Detect which cell encompasses the target text, then output its (X, Y) center coordinate. 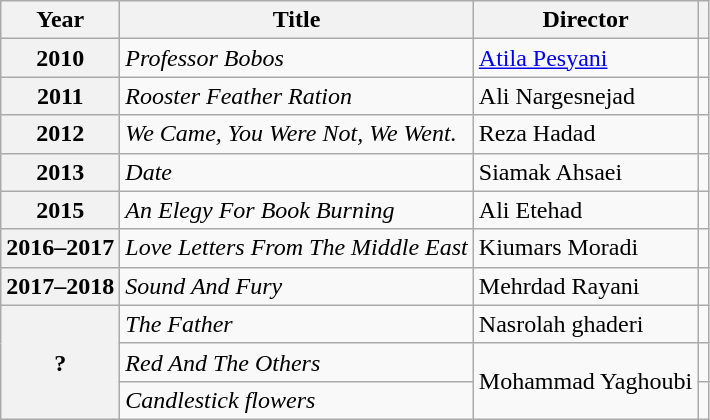
We Came, You Were Not, We Went. (296, 134)
Mohammad Yaghoubi (585, 381)
Ali Nargesnejad (585, 96)
Director (585, 20)
Candlestick flowers (296, 400)
Nasrolah ghaderi (585, 324)
Ali Etehad (585, 210)
Rooster Feather Ration (296, 96)
Atila Pesyani (585, 58)
2010 (60, 58)
2017–2018 (60, 286)
Mehrdad Rayani (585, 286)
Reza Hadad (585, 134)
Date (296, 172)
Professor Bobos (296, 58)
Siamak Ahsaei (585, 172)
Title (296, 20)
An Elegy For Book Burning (296, 210)
Love Letters From The Middle East (296, 248)
Sound And Fury (296, 286)
2013 (60, 172)
2011 (60, 96)
The Father (296, 324)
2015 (60, 210)
Red And The Others (296, 362)
2012 (60, 134)
? (60, 362)
Kiumars Moradi (585, 248)
Year (60, 20)
2016–2017 (60, 248)
